Search for the cell housing the specified text and yield its [X, Y] center coordinate. 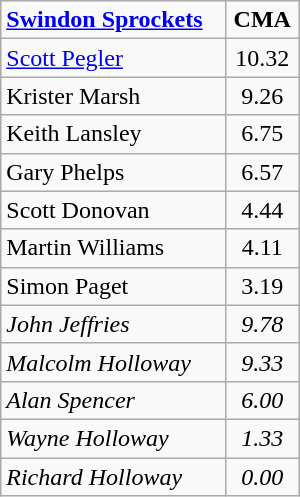
4.44 [262, 210]
Wayne Holloway [113, 438]
9.33 [262, 362]
Scott Pegler [113, 58]
Alan Spencer [113, 400]
1.33 [262, 438]
Martin Williams [113, 248]
0.00 [262, 477]
Malcolm Holloway [113, 362]
Keith Lansley [113, 134]
Scott Donovan [113, 210]
9.26 [262, 96]
Richard Holloway [113, 477]
Krister Marsh [113, 96]
6.00 [262, 400]
10.32 [262, 58]
9.78 [262, 324]
4.11 [262, 248]
6.75 [262, 134]
John Jeffries [113, 324]
Gary Phelps [113, 172]
Simon Paget [113, 286]
6.57 [262, 172]
Swindon Sprockets [113, 20]
3.19 [262, 286]
CMA [262, 20]
